Provide the [x, y] coordinate of the cell's center where the given text is located.  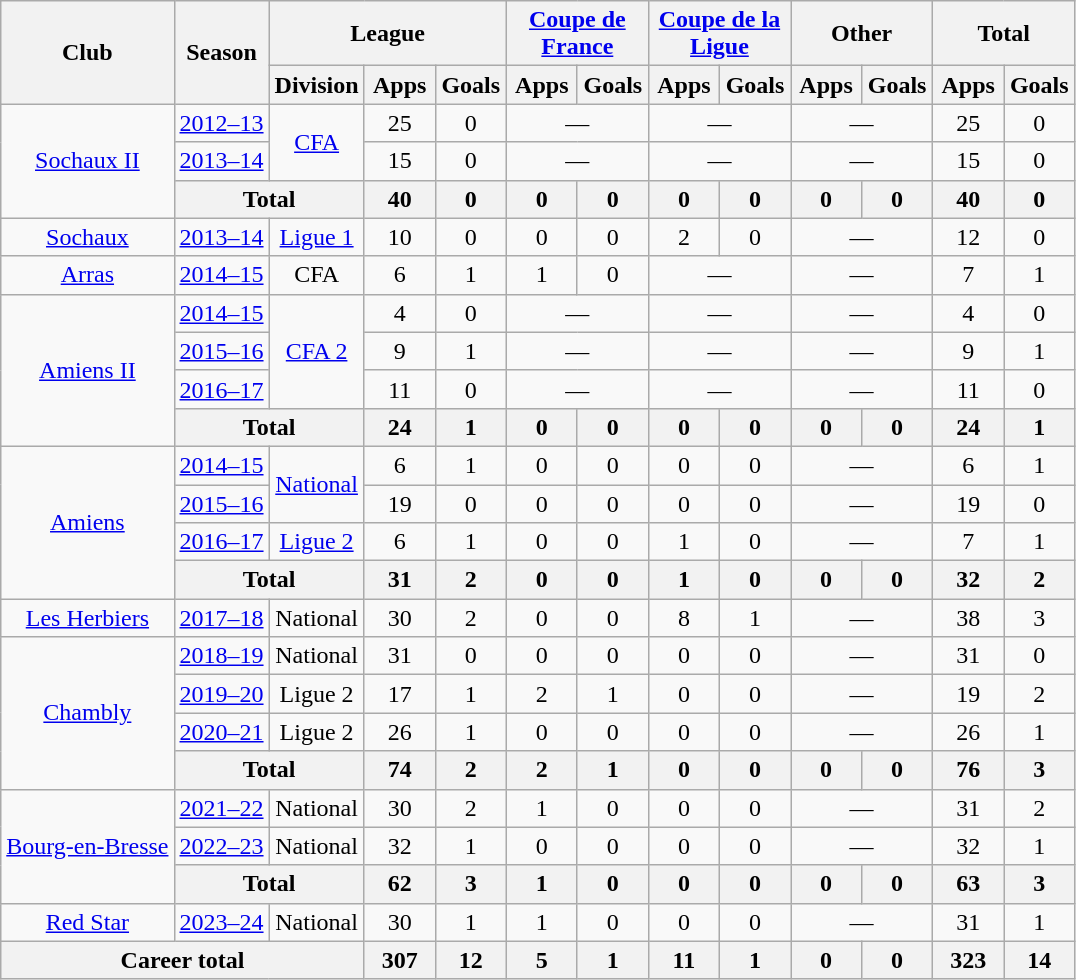
2022–23 [222, 846]
Red Star [88, 922]
Other [862, 34]
62 [400, 884]
Bourg-en-Bresse [88, 846]
307 [400, 960]
38 [968, 618]
Coupe de France [577, 34]
Division [316, 85]
CFA 2 [316, 351]
Club [88, 52]
5 [542, 960]
2019–20 [222, 694]
Arras [88, 275]
League [388, 34]
17 [400, 694]
Amiens [88, 522]
Amiens II [88, 370]
Sochaux II [88, 161]
2018–19 [222, 656]
63 [968, 884]
74 [400, 770]
Chambly [88, 713]
323 [968, 960]
Coupe de la Ligue [719, 34]
Ligue 1 [316, 237]
76 [968, 770]
2023–24 [222, 922]
2021–22 [222, 808]
2012–13 [222, 123]
Season [222, 52]
14 [1040, 960]
2020–21 [222, 732]
Sochaux [88, 237]
8 [684, 618]
Career total [182, 960]
10 [400, 237]
Les Herbiers [88, 618]
2017–18 [222, 618]
